Return (x, y) of the center of cell containing provided text 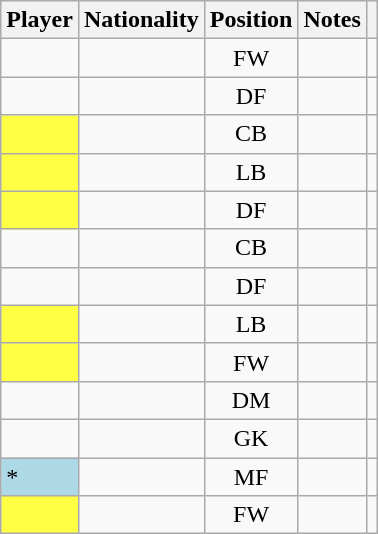
GK (251, 438)
MF (251, 477)
Position (251, 20)
Nationality (141, 20)
Player (40, 20)
DM (251, 400)
Notes (332, 20)
* (40, 477)
